Provide the (x, y) coordinate of the cell's center where the given text is located.  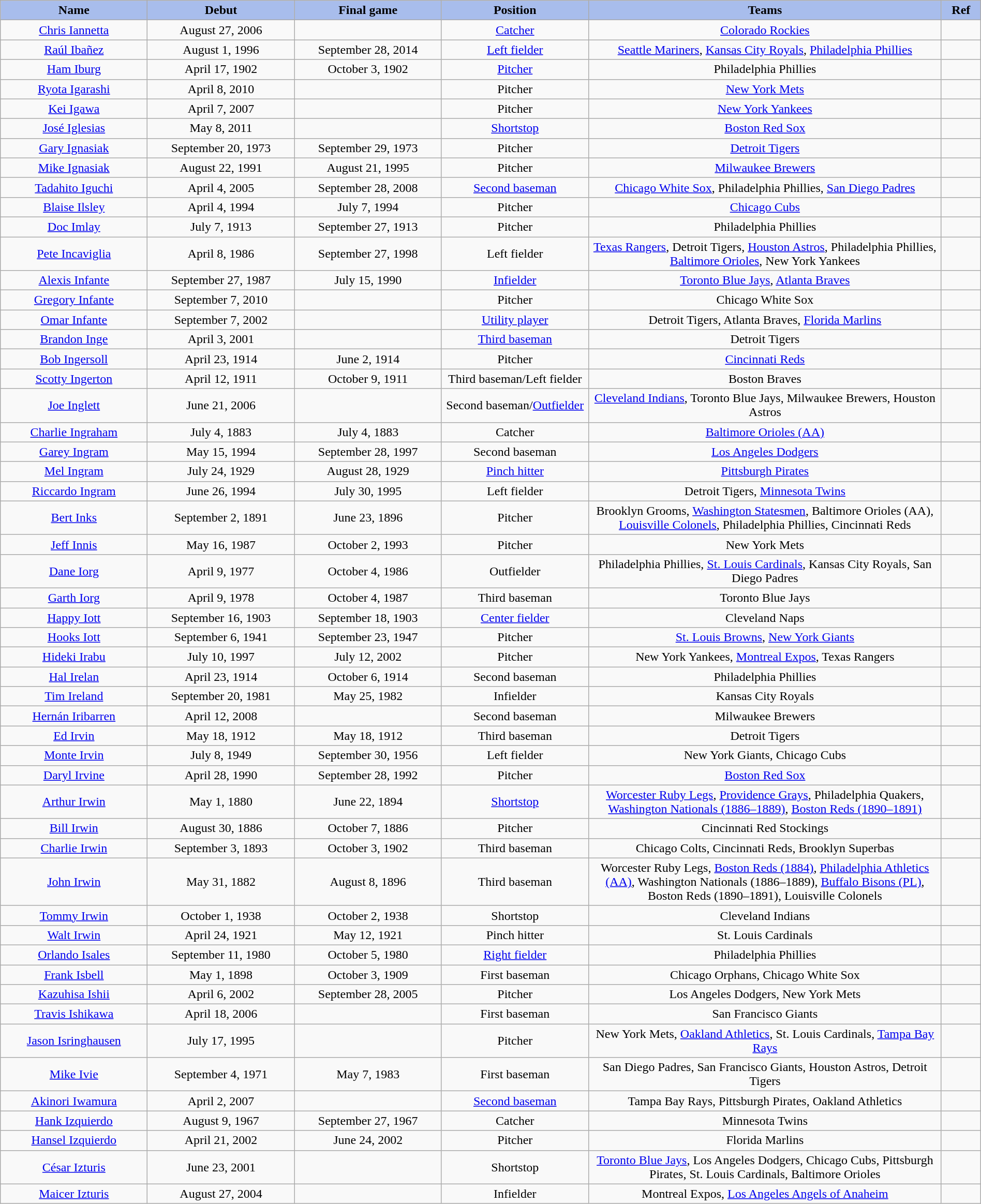
April 12, 1911 (221, 379)
September 27, 1967 (368, 1121)
September 18, 1903 (368, 617)
Hansel Izquierdo (74, 1140)
Florida Marlins (765, 1140)
Cleveland Indians, Toronto Blue Jays, Milwaukee Brewers, Houston Astros (765, 406)
Detroit Tigers, Minnesota Twins (765, 491)
Texas Rangers, Detroit Tigers, Houston Astros, Philadelphia Phillies, Baltimore Orioles, New York Yankees (765, 254)
August 8, 1896 (368, 882)
September 23, 1947 (368, 637)
Boston Braves (765, 379)
May 8, 2011 (221, 128)
John Irwin (74, 882)
Kei Igawa (74, 109)
Toronto Blue Jays, Los Angeles Dodgers, Chicago Cubs, Pittsburgh Pirates, St. Louis Cardinals, Baltimore Orioles (765, 1167)
September 7, 2010 (221, 300)
Dane Iorg (74, 571)
Los Angeles Dodgers, New York Mets (765, 994)
Tim Ireland (74, 696)
September 28, 2008 (368, 187)
July 7, 1913 (221, 227)
Name (74, 10)
October 9, 1911 (368, 379)
Third baseman/Left fielder (515, 379)
Walt Irwin (74, 935)
September 16, 1903 (221, 617)
Minnesota Twins (765, 1121)
Monte Irvin (74, 755)
April 2, 2007 (221, 1101)
October 1, 1938 (221, 915)
San Francisco Giants (765, 1014)
July 12, 2002 (368, 657)
Cincinnati Reds (765, 359)
April 28, 1990 (221, 775)
Chicago White Sox, Philadelphia Phillies, San Diego Padres (765, 187)
Charlie Irwin (74, 848)
Colorado Rockies (765, 30)
Jason Isringhausen (74, 1041)
August 30, 1886 (221, 828)
Doc Imlay (74, 227)
April 18, 2006 (221, 1014)
August 9, 1967 (221, 1121)
June 26, 1994 (221, 491)
October 2, 1938 (368, 915)
May 1, 1880 (221, 802)
Bob Ingersoll (74, 359)
Hideki Irabu (74, 657)
October 7, 1886 (368, 828)
St. Louis Browns, New York Giants (765, 637)
Detroit Tigers, Atlanta Braves, Florida Marlins (765, 320)
June 24, 2002 (368, 1140)
Gary Ignasiak (74, 148)
April 9, 1978 (221, 598)
September 29, 1973 (368, 148)
September 28, 2014 (368, 50)
Hank Izquierdo (74, 1121)
Final game (368, 10)
April 8, 1986 (221, 254)
June 23, 2001 (221, 1167)
Philadelphia Phillies, St. Louis Cardinals, Kansas City Royals, San Diego Padres (765, 571)
Second baseman/Outfielder (515, 406)
Garth Iorg (74, 598)
New York Yankees (765, 109)
April 4, 2005 (221, 187)
Toronto Blue Jays (765, 598)
Chicago Orphans, Chicago White Sox (765, 974)
June 22, 1894 (368, 802)
May 15, 1994 (221, 452)
Cleveland Indians (765, 915)
July 30, 1995 (368, 491)
Omar Infante (74, 320)
New York Giants, Chicago Cubs (765, 755)
Brooklyn Grooms, Washington Statesmen, Baltimore Orioles (AA), Louisville Colonels, Philadelphia Phillies, Cincinnati Reds (765, 517)
Ryota Igarashi (74, 89)
Frank Isbell (74, 974)
Cleveland Naps (765, 617)
August 22, 1991 (221, 168)
July 24, 1929 (221, 471)
Scotty Ingerton (74, 379)
New York Yankees, Montreal Expos, Texas Rangers (765, 657)
April 4, 1994 (221, 207)
October 6, 1914 (368, 677)
Ed Irvin (74, 736)
October 3, 1909 (368, 974)
Baltimore Orioles (AA) (765, 432)
Outfielder (515, 571)
July 7, 1994 (368, 207)
September 28, 2005 (368, 994)
Arthur Irwin (74, 802)
Pete Incaviglia (74, 254)
June 2, 1914 (368, 359)
Joe Inglett (74, 406)
Garey Ingram (74, 452)
Tampa Bay Rays, Pittsburgh Pirates, Oakland Athletics (765, 1101)
Chicago Cubs (765, 207)
Alexis Infante (74, 280)
July 17, 1995 (221, 1041)
Utility player (515, 320)
July 8, 1949 (221, 755)
May 25, 1982 (368, 696)
Happy Iott (74, 617)
Akinori Iwamura (74, 1101)
September 30, 1956 (368, 755)
Daryl Irvine (74, 775)
September 11, 1980 (221, 955)
Debut (221, 10)
April 6, 2002 (221, 994)
Ham Iburg (74, 69)
Mel Ingram (74, 471)
Raúl Ibañez (74, 50)
Teams (765, 10)
Maicer Izturis (74, 1194)
Hernán Iribarren (74, 716)
Orlando Isales (74, 955)
May 7, 1983 (368, 1074)
Ref (961, 10)
June 21, 2006 (221, 406)
May 31, 1882 (221, 882)
Travis Ishikawa (74, 1014)
Mike Ignasiak (74, 168)
September 27, 1913 (368, 227)
April 24, 1921 (221, 935)
Pittsburgh Pirates (765, 471)
Gregory Infante (74, 300)
Kazuhisa Ishii (74, 994)
Chicago White Sox (765, 300)
St. Louis Cardinals (765, 935)
September 28, 1997 (368, 452)
Jeff Innis (74, 544)
Kansas City Royals (765, 696)
August 27, 2006 (221, 30)
May 16, 1987 (221, 544)
Tadahito Iguchi (74, 187)
April 12, 2008 (221, 716)
August 27, 2004 (221, 1194)
April 21, 2002 (221, 1140)
Montreal Expos, Los Angeles Angels of Anaheim (765, 1194)
September 7, 2002 (221, 320)
September 6, 1941 (221, 637)
August 1, 1996 (221, 50)
September 2, 1891 (221, 517)
Chris Iannetta (74, 30)
Riccardo Ingram (74, 491)
Tommy Irwin (74, 915)
April 9, 1977 (221, 571)
September 20, 1973 (221, 148)
Charlie Ingraham (74, 432)
June 23, 1896 (368, 517)
César Izturis (74, 1167)
September 4, 1971 (221, 1074)
July 10, 1997 (221, 657)
September 28, 1992 (368, 775)
Hooks Iott (74, 637)
September 27, 1998 (368, 254)
Worcester Ruby Legs, Providence Grays, Philadelphia Quakers, Washington Nationals (1886–1889), Boston Reds (1890–1891) (765, 802)
September 27, 1987 (221, 280)
José Iglesias (74, 128)
Los Angeles Dodgers (765, 452)
October 5, 1980 (368, 955)
Hal Irelan (74, 677)
September 20, 1981 (221, 696)
October 4, 1986 (368, 571)
September 3, 1893 (221, 848)
Bill Irwin (74, 828)
Center fielder (515, 617)
October 4, 1987 (368, 598)
August 28, 1929 (368, 471)
Blaise Ilsley (74, 207)
August 21, 1995 (368, 168)
April 8, 2010 (221, 89)
Mike Ivie (74, 1074)
Chicago Colts, Cincinnati Reds, Brooklyn Superbas (765, 848)
Right fielder (515, 955)
Position (515, 10)
Seattle Mariners, Kansas City Royals, Philadelphia Phillies (765, 50)
October 2, 1993 (368, 544)
Brandon Inge (74, 339)
Cincinnati Red Stockings (765, 828)
Toronto Blue Jays, Atlanta Braves (765, 280)
April 17, 1902 (221, 69)
April 7, 2007 (221, 109)
May 1, 1898 (221, 974)
New York Mets, Oakland Athletics, St. Louis Cardinals, Tampa Bay Rays (765, 1041)
May 12, 1921 (368, 935)
July 15, 1990 (368, 280)
San Diego Padres, San Francisco Giants, Houston Astros, Detroit Tigers (765, 1074)
April 3, 2001 (221, 339)
Bert Inks (74, 517)
